Return the (X, Y) coordinate for the center point of the cell that contains the specified text.  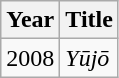
Year (30, 20)
Yūjō (90, 58)
Title (90, 20)
2008 (30, 58)
